Return [X, Y] of the center of cell containing provided text 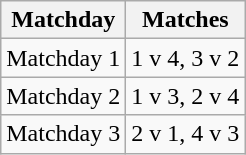
1 v 3, 2 v 4 [186, 96]
Matchday 2 [64, 96]
Matchday 3 [64, 134]
Matchday 1 [64, 58]
2 v 1, 4 v 3 [186, 134]
1 v 4, 3 v 2 [186, 58]
Matchday [64, 20]
Matches [186, 20]
